Capture the cell that displays the provided text and extract its (x, y) central coordinate. 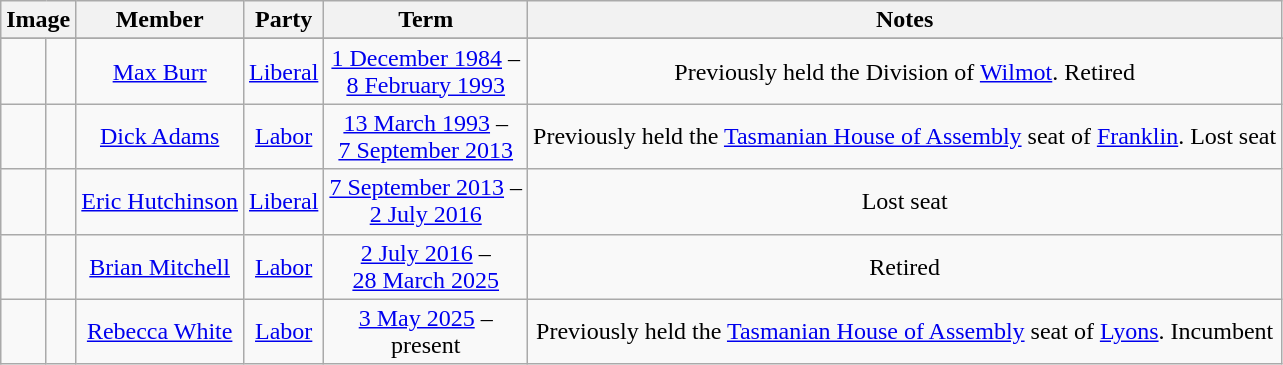
Retired (905, 266)
Term (426, 20)
Party (283, 20)
Eric Hutchinson (160, 202)
3 May 2025 –present (426, 332)
Previously held the Tasmanian House of Assembly seat of Franklin. Lost seat (905, 136)
Previously held the Tasmanian House of Assembly seat of Lyons. Incumbent (905, 332)
Rebecca White (160, 332)
Dick Adams (160, 136)
13 March 1993 –7 September 2013 (426, 136)
2 July 2016 –28 March 2025 (426, 266)
Member (160, 20)
1 December 1984 –8 February 1993 (426, 72)
Brian Mitchell (160, 266)
Lost seat (905, 202)
Previously held the Division of Wilmot. Retired (905, 72)
7 September 2013 –2 July 2016 (426, 202)
Max Burr (160, 72)
Image (38, 20)
Notes (905, 20)
